Find where the given text appears and provide that cell's center as [X, Y] coordinate. 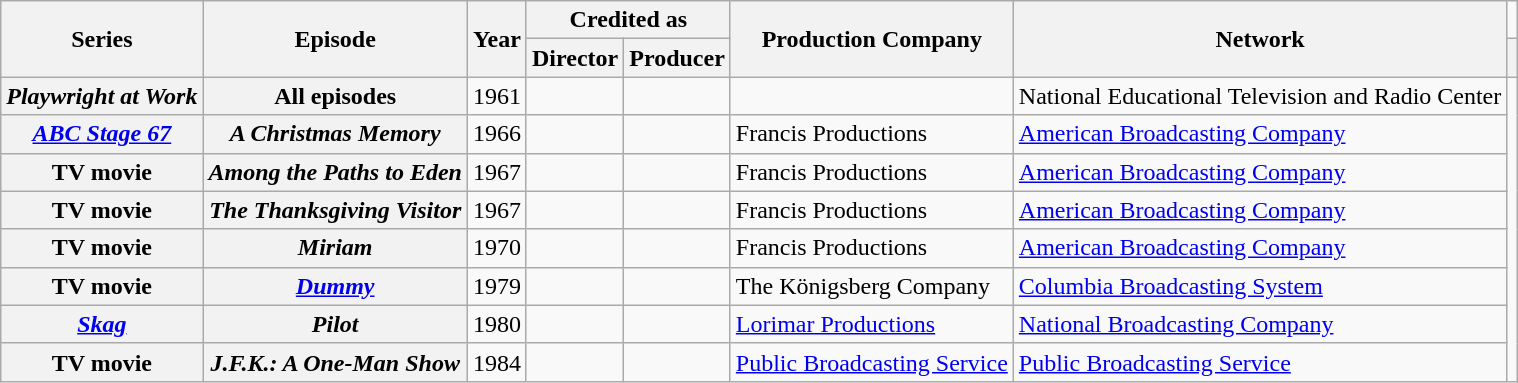
A Christmas Memory [335, 134]
Director [574, 58]
Year [496, 39]
Pilot [335, 324]
Miriam [335, 248]
Playwright at Work [102, 96]
National Broadcasting Company [1260, 324]
Dummy [335, 286]
1979 [496, 286]
Series [102, 39]
1980 [496, 324]
Columbia Broadcasting System [1260, 286]
Lorimar Productions [872, 324]
1961 [496, 96]
1970 [496, 248]
J.F.K.: A One-Man Show [335, 362]
1984 [496, 362]
The Königsberg Company [872, 286]
The Thanksgiving Visitor [335, 210]
Production Company [872, 39]
1966 [496, 134]
Network [1260, 39]
Among the Paths to Eden [335, 172]
Producer [678, 58]
Credited as [628, 20]
ABC Stage 67 [102, 134]
Skag [102, 324]
All episodes [335, 96]
National Educational Television and Radio Center [1260, 96]
Episode [335, 39]
